Capture the cell that displays the provided text and extract its [X, Y] central coordinate. 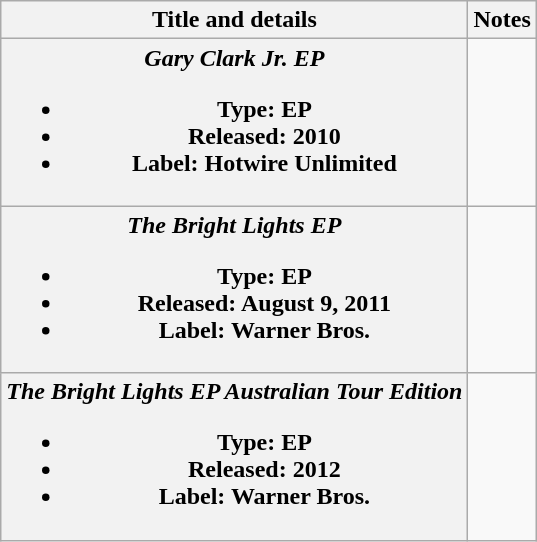
The Bright Lights EPType: EPReleased: August 9, 2011Label: Warner Bros. [234, 290]
Title and details [234, 20]
Notes [502, 20]
Gary Clark Jr. EPType: EPReleased: 2010Label: Hotwire Unlimited [234, 122]
The Bright Lights EP Australian Tour EditionType: EPReleased: 2012Label: Warner Bros. [234, 456]
